Output the [X, Y] coordinate of the center of the cell containing the given text.  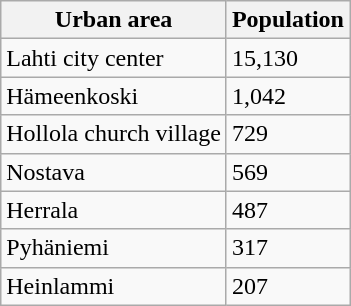
569 [288, 172]
1,042 [288, 96]
Heinlammi [114, 286]
487 [288, 210]
Herrala [114, 210]
Population [288, 20]
207 [288, 286]
Nostava [114, 172]
729 [288, 134]
317 [288, 248]
15,130 [288, 58]
Urban area [114, 20]
Hollola church village [114, 134]
Hämeenkoski [114, 96]
Lahti city center [114, 58]
Pyhäniemi [114, 248]
